Locate the cell with the specified text and output its (X, Y) center coordinate. 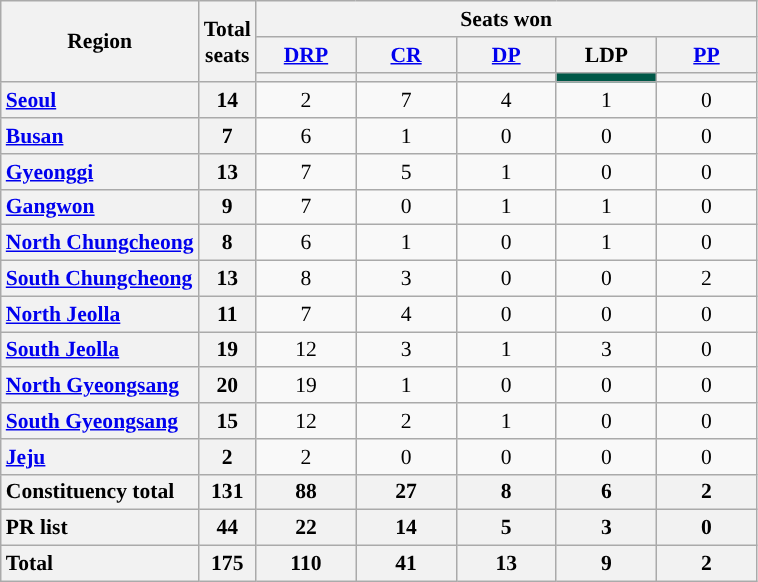
175 (228, 564)
41 (406, 564)
Jeju (100, 457)
15 (228, 421)
110 (306, 564)
44 (228, 528)
20 (228, 386)
South Jeolla (100, 350)
Gyeonggi (100, 172)
South Chungcheong (100, 279)
27 (406, 492)
PR list (100, 528)
Seats won (506, 19)
DRP (306, 55)
DP (506, 55)
Seoul (100, 101)
CR (406, 55)
131 (228, 492)
PP (706, 55)
88 (306, 492)
Constituency total (100, 492)
11 (228, 314)
Gangwon (100, 207)
South Gyeongsang (100, 421)
LDP (606, 55)
Totalseats (228, 42)
Busan (100, 136)
Total (100, 564)
North Jeolla (100, 314)
22 (306, 528)
North Gyeongsang (100, 386)
North Chungcheong (100, 243)
Region (100, 42)
